Extract the [x, y] coordinate from the center of the cell holding the provided text.  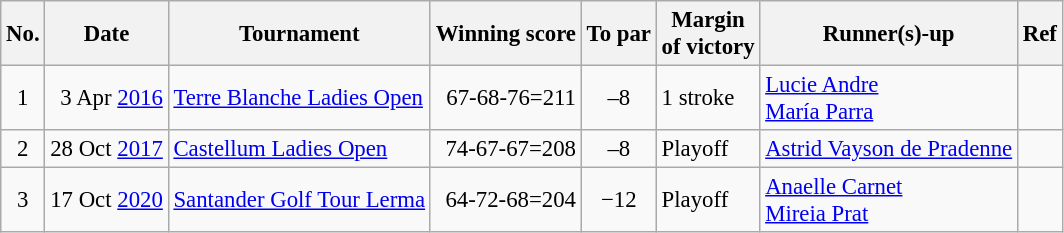
Date [106, 34]
28 Oct 2017 [106, 149]
To par [618, 34]
67-68-76=211 [506, 98]
Santander Golf Tour Lerma [299, 200]
Astrid Vayson de Pradenne [889, 149]
Castellum Ladies Open [299, 149]
3 Apr 2016 [106, 98]
Marginof victory [708, 34]
2 [23, 149]
−12 [618, 200]
17 Oct 2020 [106, 200]
No. [23, 34]
Anaelle Carnet Mireia Prat [889, 200]
74-67-67=208 [506, 149]
Ref [1040, 34]
Terre Blanche Ladies Open [299, 98]
64-72-68=204 [506, 200]
Lucie Andre María Parra [889, 98]
1 stroke [708, 98]
1 [23, 98]
Tournament [299, 34]
Runner(s)-up [889, 34]
3 [23, 200]
Winning score [506, 34]
